From the cell containing the given text, extract its center point as (x, y) coordinate. 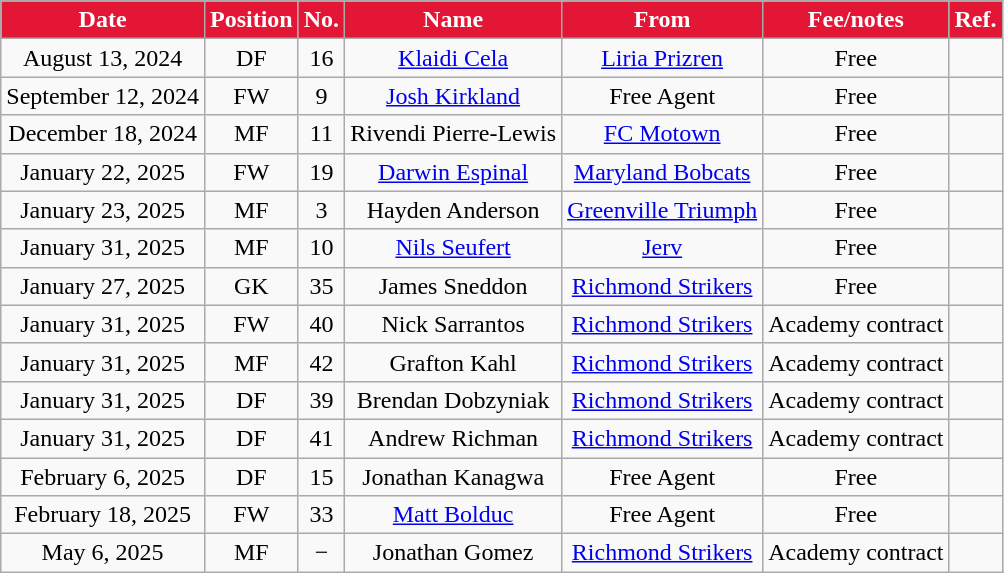
September 12, 2024 (103, 96)
Darwin Espinal (454, 172)
Matt Bolduc (454, 515)
42 (321, 362)
Hayden Anderson (454, 210)
Jonathan Kanagwa (454, 477)
January 27, 2025 (103, 286)
− (321, 553)
Grafton Kahl (454, 362)
February 18, 2025 (103, 515)
15 (321, 477)
Name (454, 20)
33 (321, 515)
40 (321, 324)
FC Motown (662, 134)
From (662, 20)
December 18, 2024 (103, 134)
February 6, 2025 (103, 477)
Nils Seufert (454, 248)
Jerv (662, 248)
9 (321, 96)
James Sneddon (454, 286)
35 (321, 286)
Maryland Bobcats (662, 172)
Greenville Triumph (662, 210)
January 22, 2025 (103, 172)
May 6, 2025 (103, 553)
GK (251, 286)
January 23, 2025 (103, 210)
Josh Kirkland (454, 96)
16 (321, 58)
August 13, 2024 (103, 58)
Date (103, 20)
Liria Prizren (662, 58)
Brendan Dobzyniak (454, 400)
Position (251, 20)
41 (321, 438)
10 (321, 248)
Rivendi Pierre-Lewis (454, 134)
39 (321, 400)
No. (321, 20)
Fee/notes (856, 20)
Ref. (976, 20)
11 (321, 134)
19 (321, 172)
Klaidi Cela (454, 58)
Nick Sarrantos (454, 324)
3 (321, 210)
Jonathan Gomez (454, 553)
Andrew Richman (454, 438)
